Search for the cell housing the specified text and yield its (x, y) center coordinate. 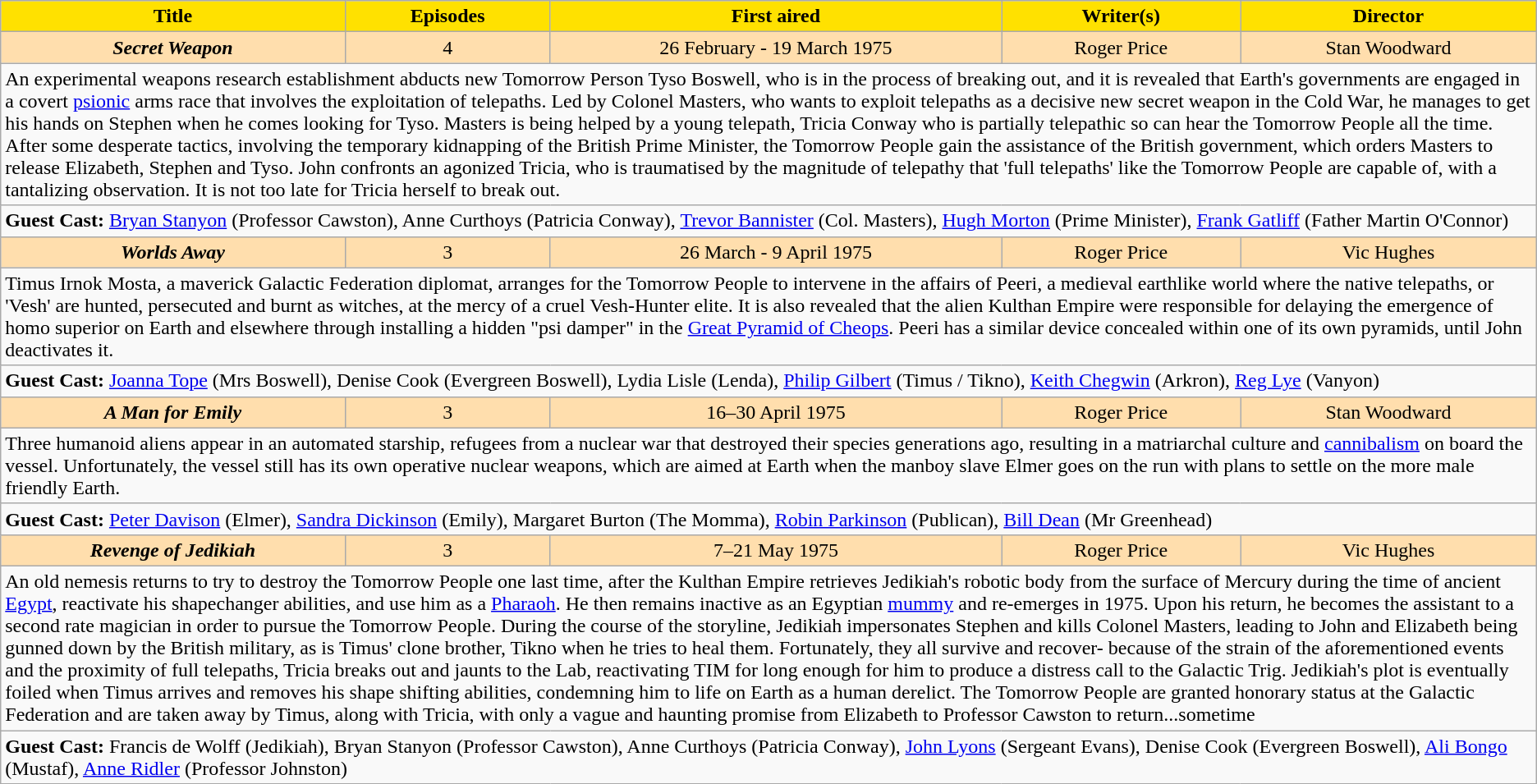
Secret Weapon (172, 48)
16–30 April 1975 (775, 412)
26 February - 19 March 1975 (775, 48)
Guest Cast: Peter Davison (Elmer), Sandra Dickinson (Emily), Margaret Burton (The Momma), Robin Parkinson (Publican), Bill Dean (Mr Greenhead) (768, 519)
Writer(s) (1122, 16)
A Man for Emily (172, 412)
4 (447, 48)
Episodes (447, 16)
First aired (775, 16)
Worlds Away (172, 252)
7–21 May 1975 (775, 550)
Title (172, 16)
26 March - 9 April 1975 (775, 252)
Revenge of Jedikiah (172, 550)
Director (1389, 16)
